Extract the [X, Y] coordinate from the center of the cell holding the provided text.  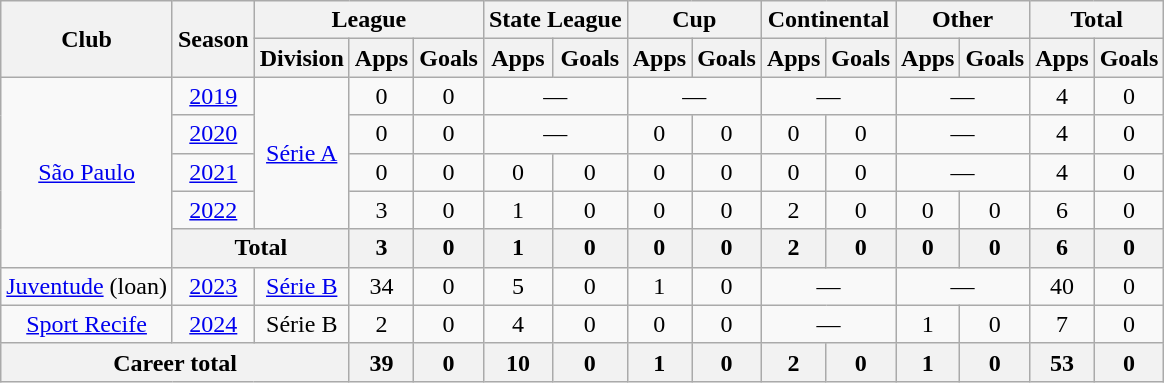
2024 [213, 324]
League [368, 20]
40 [1062, 286]
Division [302, 58]
Club [87, 39]
2020 [213, 134]
Sport Recife [87, 324]
Cup [694, 20]
Continental [828, 20]
2022 [213, 210]
53 [1062, 362]
5 [518, 286]
State League [555, 20]
Série A [302, 153]
10 [518, 362]
39 [381, 362]
Juventude (loan) [87, 286]
Season [213, 39]
Other [963, 20]
São Paulo [87, 172]
7 [1062, 324]
2019 [213, 96]
Career total [176, 362]
2021 [213, 172]
2023 [213, 286]
34 [381, 286]
